Capture the cell that displays the provided text and extract its [x, y] central coordinate. 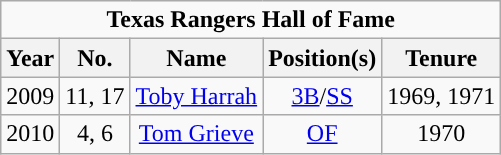
3B/SS [322, 96]
2009 [30, 96]
Year [30, 58]
Position(s) [322, 58]
Tenure [442, 58]
11, 17 [95, 96]
2010 [30, 134]
1969, 1971 [442, 96]
Texas Rangers Hall of Fame [251, 20]
Tom Grieve [196, 134]
1970 [442, 134]
OF [322, 134]
4, 6 [95, 134]
No. [95, 58]
Toby Harrah [196, 96]
Name [196, 58]
